Search for the cell housing the specified text and yield its [X, Y] center coordinate. 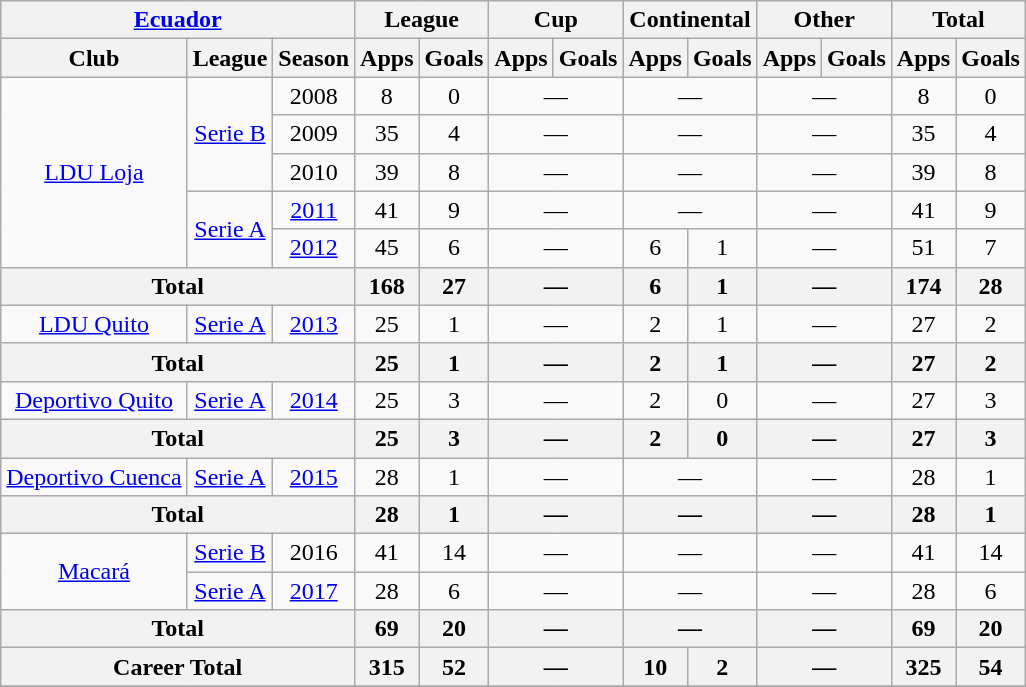
Macará [94, 572]
2017 [314, 591]
2016 [314, 553]
Career Total [178, 667]
52 [454, 667]
10 [655, 667]
Continental [690, 20]
2010 [314, 172]
45 [387, 248]
2008 [314, 96]
Other [824, 20]
168 [387, 286]
2011 [314, 210]
Ecuador [178, 20]
LDU Quito [94, 324]
LDU Loja [94, 172]
Cup [556, 20]
Club [94, 58]
Season [314, 58]
2009 [314, 134]
2012 [314, 248]
Deportivo Cuenca [94, 477]
325 [923, 667]
315 [387, 667]
Deportivo Quito [94, 400]
54 [991, 667]
51 [923, 248]
2015 [314, 477]
7 [991, 248]
2014 [314, 400]
2013 [314, 324]
174 [923, 286]
